Find where the given text appears and provide that cell's center as [x, y] coordinate. 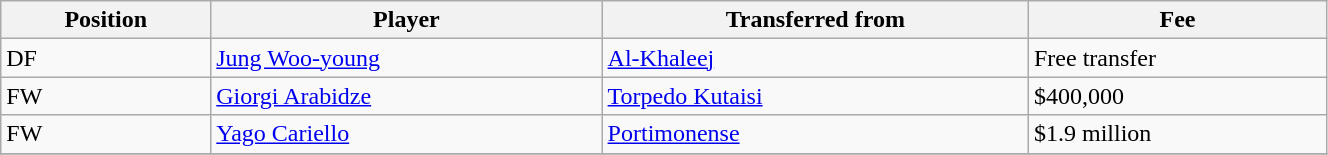
Transferred from [815, 20]
$400,000 [1177, 96]
Position [106, 20]
Yago Cariello [406, 134]
DF [106, 58]
Fee [1177, 20]
Al-Khaleej [815, 58]
Free transfer [1177, 58]
Torpedo Kutaisi [815, 96]
$1.9 million [1177, 134]
Player [406, 20]
Portimonense [815, 134]
Giorgi Arabidze [406, 96]
Jung Woo-young [406, 58]
